Search for the cell housing the specified text and yield its (x, y) center coordinate. 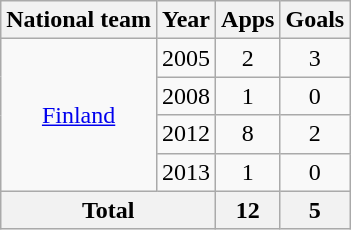
8 (248, 134)
2008 (186, 96)
Year (186, 20)
2013 (186, 172)
Finland (79, 115)
5 (315, 210)
Apps (248, 20)
2012 (186, 134)
12 (248, 210)
Total (108, 210)
National team (79, 20)
Goals (315, 20)
2005 (186, 58)
3 (315, 58)
